Detect which cell encompasses the target text, then output its [x, y] center coordinate. 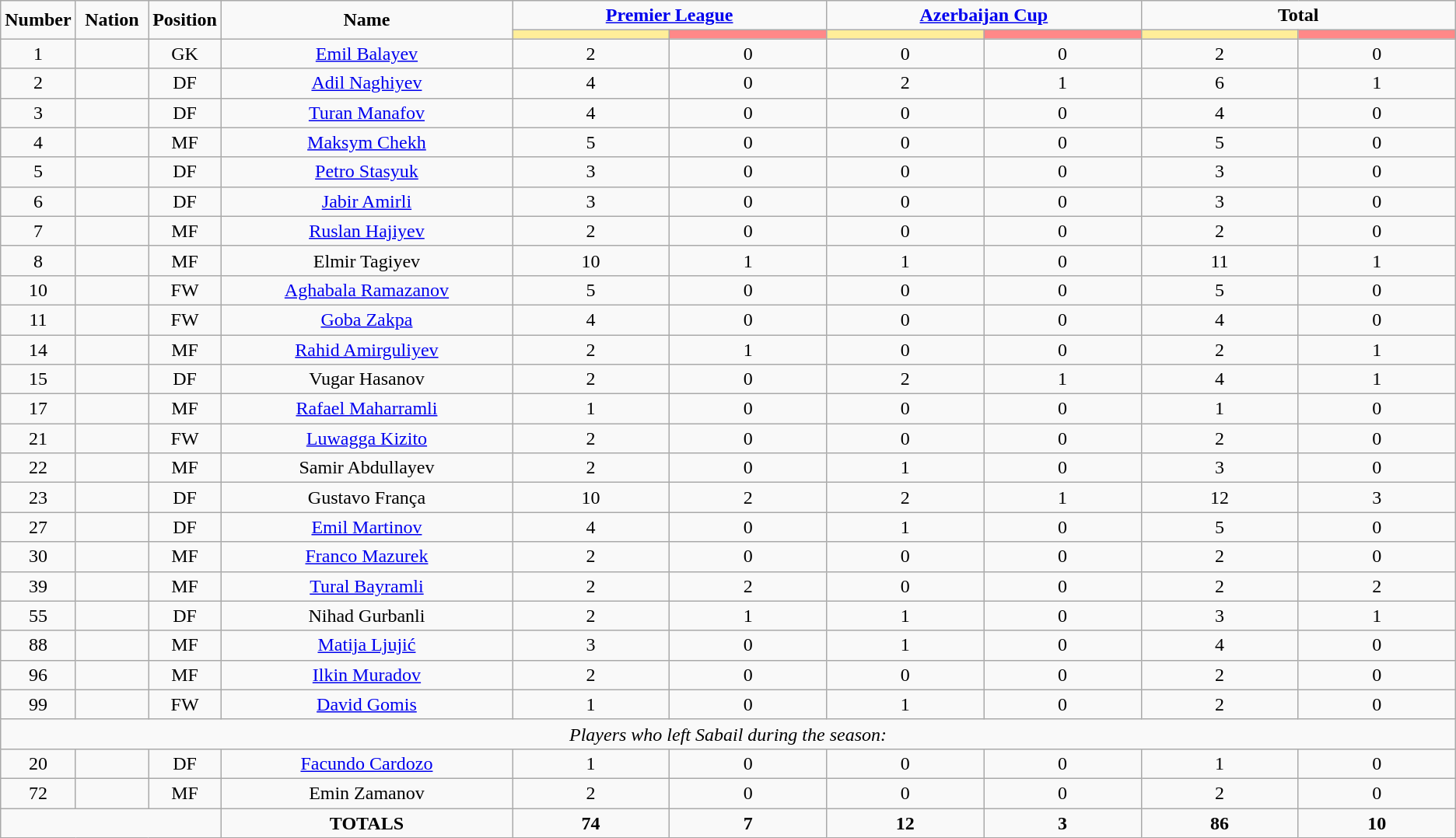
21 [38, 438]
Total [1298, 16]
Adil Naghiyev [366, 83]
Facundo Cardozo [366, 763]
TOTALS [366, 823]
55 [38, 616]
Ilkin Muradov [366, 675]
22 [38, 468]
Rafael Maharramli [366, 409]
Number [38, 20]
Aghabala Ramazanov [366, 290]
88 [38, 645]
Goba Zakpa [366, 319]
72 [38, 793]
86 [1220, 823]
99 [38, 704]
39 [38, 586]
GK [185, 54]
Petro Stasyuk [366, 172]
96 [38, 675]
Rahid Amirguliyev [366, 349]
Maksym Chekh [366, 142]
30 [38, 557]
Nihad Gurbanli [366, 616]
Emil Balayev [366, 54]
Samir Abdullayev [366, 468]
Gustavo França [366, 498]
17 [38, 409]
27 [38, 527]
Luwagga Kizito [366, 438]
Matija Ljujić [366, 645]
Azerbaijan Cup [984, 16]
Emin Zamanov [366, 793]
Elmir Tagiyev [366, 260]
Nation [112, 20]
Ruslan Hajiyev [366, 231]
23 [38, 498]
Franco Mazurek [366, 557]
15 [38, 379]
Premier League [669, 16]
David Gomis [366, 704]
14 [38, 349]
8 [38, 260]
Turan Manafov [366, 113]
Jabir Amirli [366, 201]
Position [185, 20]
20 [38, 763]
Name [366, 20]
Emil Martinov [366, 527]
Tural Bayramli [366, 586]
Players who left Sabail during the season: [728, 734]
74 [590, 823]
Vugar Hasanov [366, 379]
